Identify which cell holds the provided text, then report its (x, y) central coordinate. 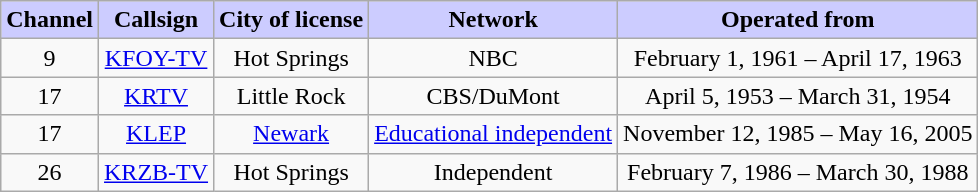
KFOY-TV (156, 58)
City of license (292, 20)
Channel (50, 20)
9 (50, 58)
Operated from (798, 20)
Little Rock (292, 96)
February 7, 1986 – March 30, 1988 (798, 172)
April 5, 1953 – March 31, 1954 (798, 96)
November 12, 1985 – May 16, 2005 (798, 134)
KRZB-TV (156, 172)
KRTV (156, 96)
KLEP (156, 134)
CBS/DuMont (494, 96)
Newark (292, 134)
26 (50, 172)
NBC (494, 58)
February 1, 1961 – April 17, 1963 (798, 58)
Network (494, 20)
Independent (494, 172)
Educational independent (494, 134)
Callsign (156, 20)
